Pinpoint the cell where the given text exists, returning its [X, Y] midpoint coordinate. 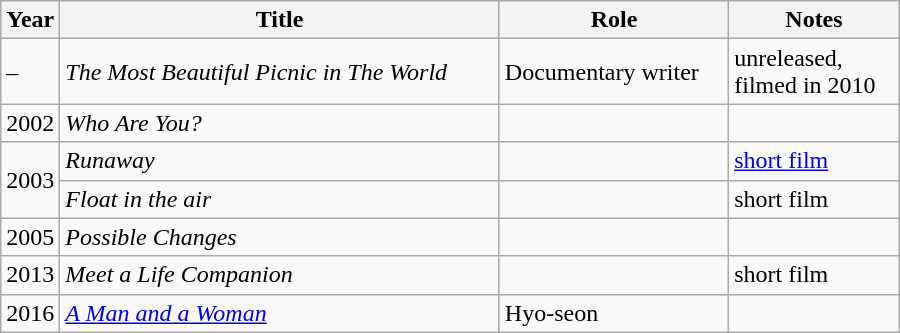
Documentary writer [614, 72]
– [30, 72]
The Most Beautiful Picnic in The World [280, 72]
Meet a Life Companion [280, 275]
Notes [814, 20]
A Man and a Woman [280, 313]
unreleased, filmed in 2010 [814, 72]
2003 [30, 180]
2013 [30, 275]
2002 [30, 123]
Possible Changes [280, 237]
Hyo-seon [614, 313]
Who Are You? [280, 123]
Runaway [280, 161]
Role [614, 20]
2005 [30, 237]
2016 [30, 313]
Year [30, 20]
Title [280, 20]
Float in the air [280, 199]
